Pinpoint the cell where the given text exists, returning its [X, Y] midpoint coordinate. 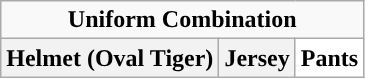
Helmet (Oval Tiger) [110, 58]
Uniform Combination [182, 20]
Jersey [257, 58]
Pants [329, 58]
